Detect which cell encompasses the target text, then output its (x, y) center coordinate. 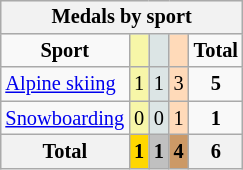
Alpine skiing (64, 84)
Medals by sport (121, 17)
Sport (64, 51)
3 (179, 84)
6 (216, 152)
Snowboarding (64, 118)
4 (179, 152)
5 (216, 84)
